Return the (x, y) coordinate for the center point of the cell that contains the specified text.  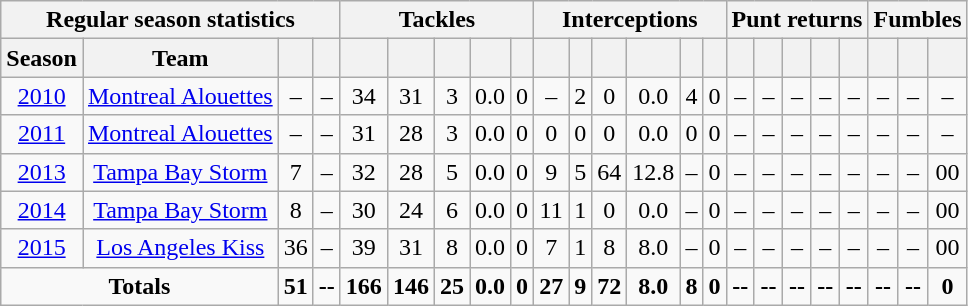
146 (410, 286)
Season (42, 58)
51 (296, 286)
36 (296, 248)
Totals (140, 286)
Fumbles (918, 20)
12.8 (654, 172)
25 (452, 286)
Team (180, 58)
6 (452, 210)
2011 (42, 134)
2 (580, 96)
32 (364, 172)
11 (552, 210)
Interceptions (630, 20)
Punt returns (797, 20)
34 (364, 96)
Regular season statistics (171, 20)
2013 (42, 172)
Los Angeles Kiss (180, 248)
39 (364, 248)
4 (692, 96)
166 (364, 286)
Tackles (436, 20)
30 (364, 210)
64 (610, 172)
2010 (42, 96)
2014 (42, 210)
27 (552, 286)
72 (610, 286)
24 (410, 210)
2015 (42, 248)
